Provide the (x, y) coordinate of the cell's center where the given text is located.  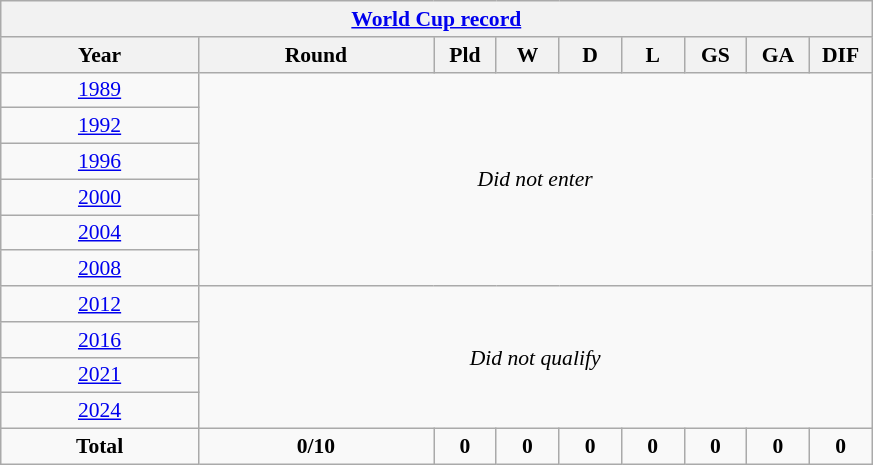
GA (778, 55)
2008 (100, 269)
DIF (840, 55)
2012 (100, 304)
Pld (466, 55)
2016 (100, 340)
World Cup record (436, 19)
1992 (100, 126)
Total (100, 447)
Year (100, 55)
Round (316, 55)
2024 (100, 411)
GS (716, 55)
2000 (100, 197)
L (652, 55)
1989 (100, 90)
Did not enter (535, 179)
2021 (100, 375)
0/10 (316, 447)
Did not qualify (535, 357)
1996 (100, 162)
W (528, 55)
D (590, 55)
2004 (100, 233)
